Return the [x, y] coordinate for the center point of the cell that contains the specified text.  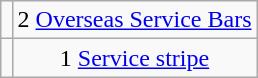
2 Overseas Service Bars [134, 20]
1 Service stripe [134, 58]
